Identify which cell holds the provided text, then report its [x, y] central coordinate. 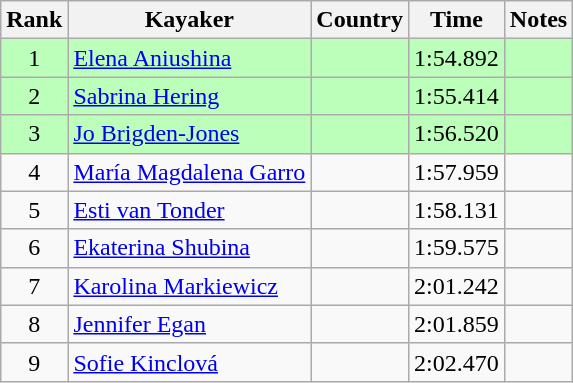
1 [34, 58]
1:57.959 [457, 172]
1:58.131 [457, 210]
4 [34, 172]
Sabrina Hering [190, 96]
7 [34, 286]
Elena Aniushina [190, 58]
1:55.414 [457, 96]
Karolina Markiewicz [190, 286]
Kayaker [190, 20]
1:59.575 [457, 248]
6 [34, 248]
Country [360, 20]
María Magdalena Garro [190, 172]
2:02.470 [457, 362]
5 [34, 210]
8 [34, 324]
Sofie Kinclová [190, 362]
1:56.520 [457, 134]
2:01.859 [457, 324]
Time [457, 20]
1:54.892 [457, 58]
9 [34, 362]
2:01.242 [457, 286]
Rank [34, 20]
Ekaterina Shubina [190, 248]
Jennifer Egan [190, 324]
Notes [538, 20]
Esti van Tonder [190, 210]
Jo Brigden-Jones [190, 134]
2 [34, 96]
3 [34, 134]
